Output the [X, Y] coordinate of the center of the cell containing the given text.  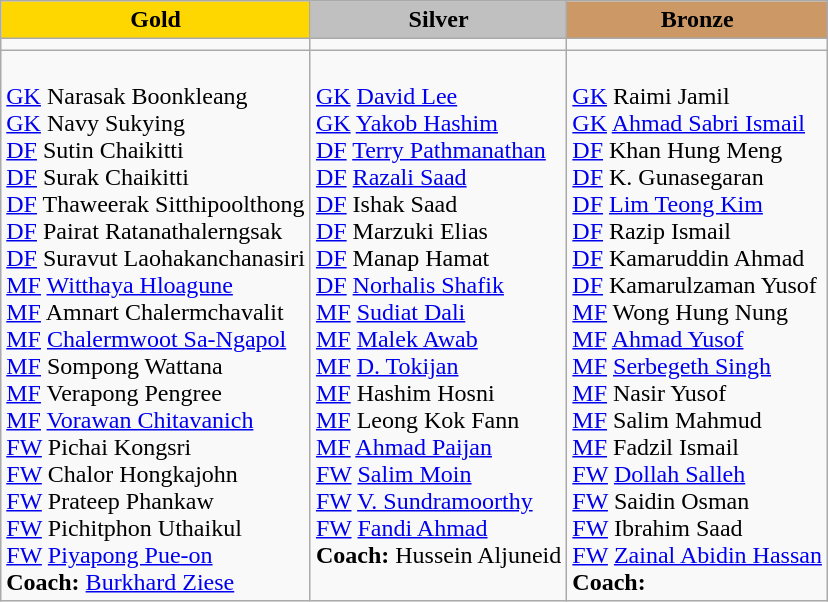
Silver [438, 20]
Bronze [698, 20]
Gold [156, 20]
